Extract the (X, Y) coordinate from the center of the cell holding the provided text.  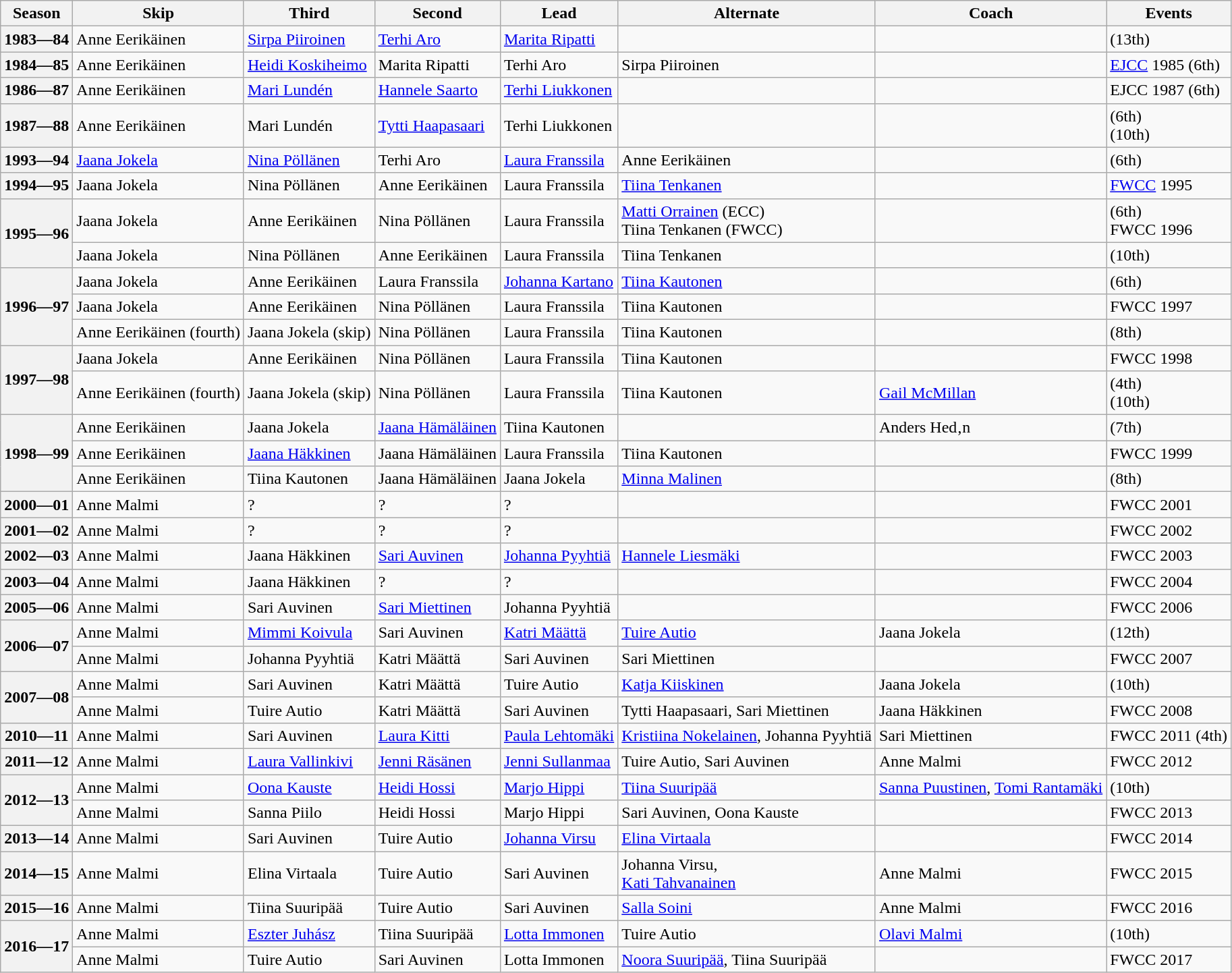
1997—98 (36, 381)
2001—02 (36, 530)
Johanna Virsu,Kati Tahvanainen (747, 873)
1986—87 (36, 90)
FWCC 1999 (1169, 453)
Skip (159, 13)
FWCC 2011 (4th) (1169, 735)
Jenni Sullanmaa (559, 761)
Third (309, 13)
FWCC 2002 (1169, 530)
Second (437, 13)
2005—06 (36, 607)
1995—96 (36, 233)
2002—03 (36, 556)
Minna Malinen (747, 479)
FWCC 2007 (1169, 659)
FWCC 2013 (1169, 813)
Noora Suuripää, Tiina Suuripää (747, 960)
2011—12 (36, 761)
Sanna Puustinen, Tomi Rantamäki (990, 787)
Johanna Virsu (559, 839)
FWCC 2016 (1169, 908)
(13th) (1169, 39)
1983—84 (36, 39)
Gail McMillan (990, 393)
FWCC 2004 (1169, 582)
Heidi Koskiheimo (309, 65)
FWCC 2015 (1169, 873)
Lead (559, 13)
1984—85 (36, 65)
Matti Orrainen (ECC)Tiina Tenkanen (FWCC) (747, 220)
Mimmi Koivula (309, 633)
Hannele Saarto (437, 90)
Hannele Liesmäki (747, 556)
Sari Auvinen, Oona Kauste (747, 813)
2015—16 (36, 908)
1993—94 (36, 160)
1996—97 (36, 306)
FWCC 2001 (1169, 505)
FWCC 2012 (1169, 761)
2012—13 (36, 800)
FWCC 1995 (1169, 186)
Anders Hed‚n (990, 428)
2010—11 (36, 735)
FWCC 1997 (1169, 306)
EJCC 1987 (6th) (1169, 90)
2013—14 (36, 839)
FWCC 2014 (1169, 839)
FWCC 2003 (1169, 556)
Jenni Räsänen (437, 761)
Alternate (747, 13)
1994—95 (36, 186)
1987—88 (36, 126)
Events (1169, 13)
2000—01 (36, 505)
(6th) (10th) (1169, 126)
2006—07 (36, 646)
1998—99 (36, 453)
Sanna Piilo (309, 813)
FWCC 2008 (1169, 710)
FWCC 1998 (1169, 358)
Oona Kauste (309, 787)
(4th) (10th) (1169, 393)
Johanna Kartano (559, 281)
2016—17 (36, 947)
Eszter Juhász (309, 934)
Season (36, 13)
2003—04 (36, 582)
FWCC 2017 (1169, 960)
Salla Soini (747, 908)
Coach (990, 13)
Tuire Autio, Sari Auvinen (747, 761)
Tytti Haapasaari (437, 126)
Kristiina Nokelainen, Johanna Pyyhtiä (747, 735)
Tytti Haapasaari, Sari Miettinen (747, 710)
FWCC 2006 (1169, 607)
Paula Lehtomäki (559, 735)
(12th) (1169, 633)
Laura Vallinkivi (309, 761)
(6th)FWCC 1996 (1169, 220)
Katja Kiiskinen (747, 684)
EJCC 1985 (6th) (1169, 65)
Olavi Malmi (990, 934)
2014—15 (36, 873)
(7th) (1169, 428)
Laura Kitti (437, 735)
2007—08 (36, 697)
